Provide the [X, Y] coordinate of the cell's center where the given text is located.  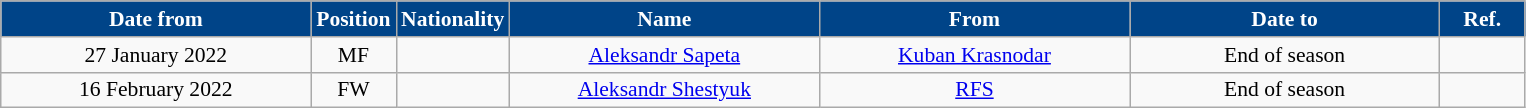
Date from [156, 19]
Name [664, 19]
Nationality [452, 19]
RFS [974, 90]
FW [354, 90]
Position [354, 19]
16 February 2022 [156, 90]
Aleksandr Shestyuk [664, 90]
MF [354, 55]
Aleksandr Sapeta [664, 55]
Date to [1285, 19]
From [974, 19]
27 January 2022 [156, 55]
Ref. [1482, 19]
Kuban Krasnodar [974, 55]
